From the cell containing the given text, extract its center point as (X, Y) coordinate. 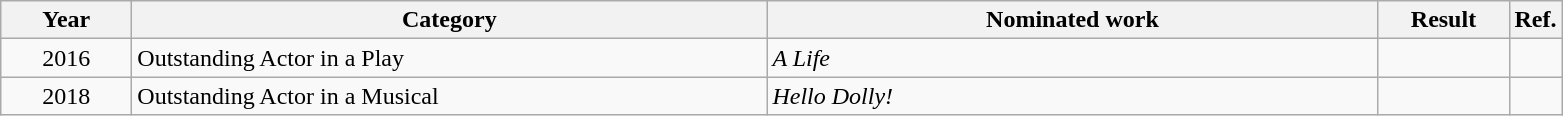
2018 (66, 96)
Outstanding Actor in a Musical (450, 96)
Category (450, 20)
A Life (1072, 58)
Nominated work (1072, 20)
Hello Dolly! (1072, 96)
Ref. (1536, 20)
2016 (66, 58)
Result (1444, 20)
Year (66, 20)
Outstanding Actor in a Play (450, 58)
